Return the (x, y) coordinate for the center point of the cell that contains the specified text.  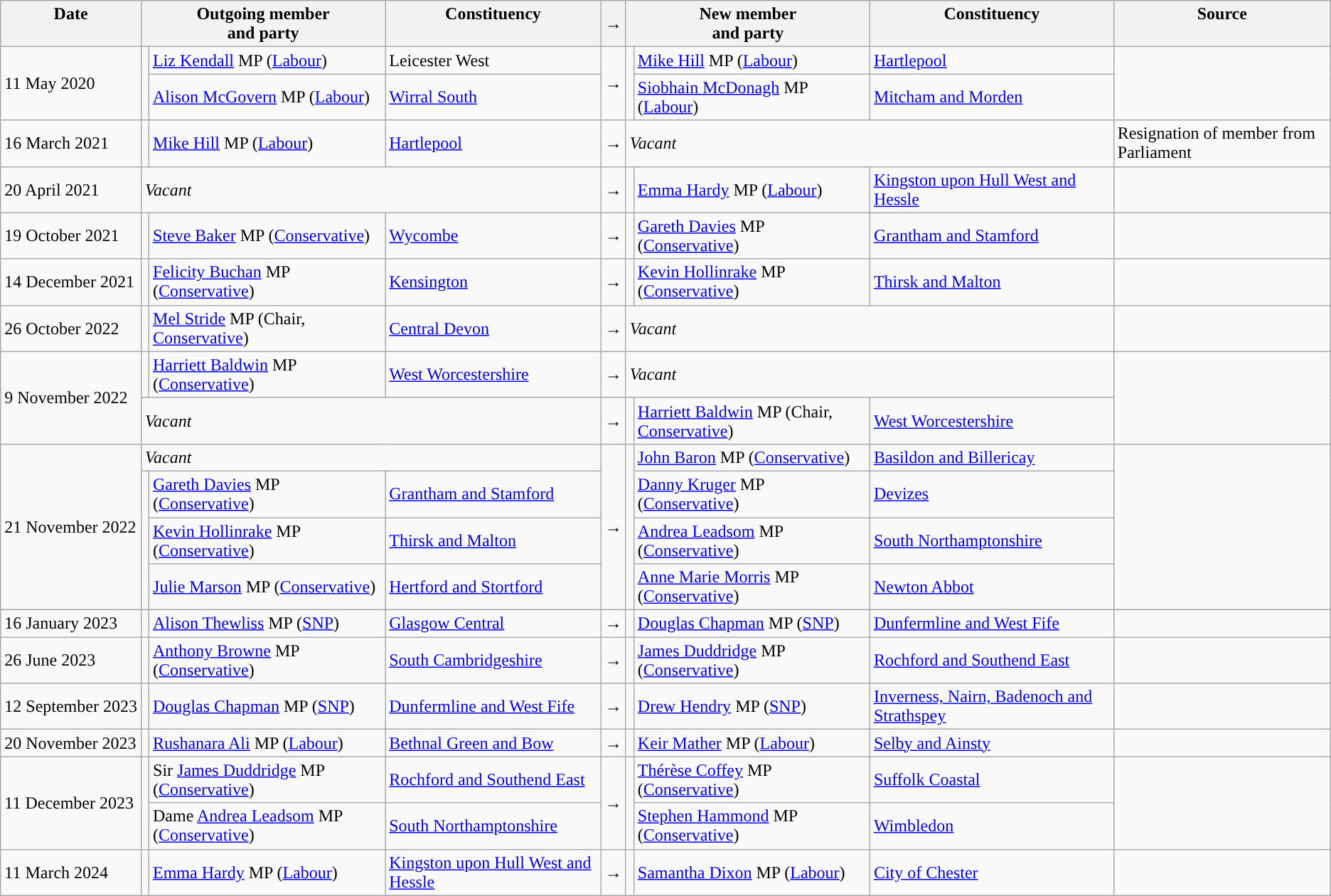
11 May 2020 (71, 84)
Felicity Buchan MP (Conservative) (267, 282)
City of Chester (991, 872)
Selby and Ainsty (991, 743)
Alison Thewliss MP (SNP) (267, 624)
Outgoing memberand party (263, 24)
Danny Kruger MP (Conservative) (752, 494)
Harriett Baldwin MP (Chair, Conservative) (752, 421)
16 March 2021 (71, 144)
Anne Marie Morris MP (Conservative) (752, 587)
James Duddridge MP (Conservative) (752, 660)
Wimbledon (991, 826)
Drew Hendry MP (SNP) (752, 707)
Steve Baker MP (Conservative) (267, 236)
Glasgow Central (493, 624)
Liz Kendall MP (Labour) (267, 60)
Dame Andrea Leadsom MP (Conservative) (267, 826)
Newton Abbot (991, 587)
John Baron MP (Conservative) (752, 457)
Andrea Leadsom MP (Conservative) (752, 540)
Stephen Hammond MP (Conservative) (752, 826)
9 November 2022 (71, 398)
Devizes (991, 494)
11 March 2024 (71, 872)
Bethnal Green and Bow (493, 743)
Harriett Baldwin MP (Conservative) (267, 374)
16 January 2023 (71, 624)
Samantha Dixon MP (Labour) (752, 872)
Sir James Duddridge MP (Conservative) (267, 779)
New memberand party (748, 24)
Thérèse Coffey MP (Conservative) (752, 779)
South Cambridgeshire (493, 660)
Wirral South (493, 97)
Central Devon (493, 329)
Hertford and Stortford (493, 587)
26 June 2023 (71, 660)
20 November 2023 (71, 743)
Suffolk Coastal (991, 779)
26 October 2022 (71, 329)
20 April 2021 (71, 189)
Wycombe (493, 236)
Basildon and Billericay (991, 457)
14 December 2021 (71, 282)
12 September 2023 (71, 707)
Date (71, 24)
Inverness, Nairn, Badenoch and Strathspey (991, 707)
Leicester West (493, 60)
Anthony Browne MP (Conservative) (267, 660)
Kensington (493, 282)
21 November 2022 (71, 526)
Julie Marson MP (Conservative) (267, 587)
Alison McGovern MP (Labour) (267, 97)
19 October 2021 (71, 236)
Source (1222, 24)
Resignation of member from Parliament (1222, 144)
Mel Stride MP (Chair, Conservative) (267, 329)
Mitcham and Morden (991, 97)
Keir Mather MP (Labour) (752, 743)
Rushanara Ali MP (Labour) (267, 743)
11 December 2023 (71, 803)
Siobhain McDonagh MP (Labour) (752, 97)
